Provide the [x, y] coordinate of the cell's center where the given text is located.  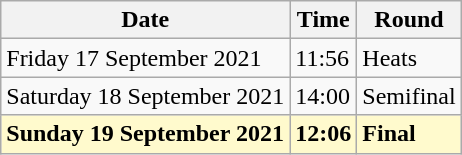
Semifinal [409, 96]
Round [409, 20]
Heats [409, 58]
12:06 [324, 134]
Final [409, 134]
14:00 [324, 96]
Time [324, 20]
Sunday 19 September 2021 [146, 134]
11:56 [324, 58]
Friday 17 September 2021 [146, 58]
Date [146, 20]
Saturday 18 September 2021 [146, 96]
